From the cell containing the given text, extract its center point as (X, Y) coordinate. 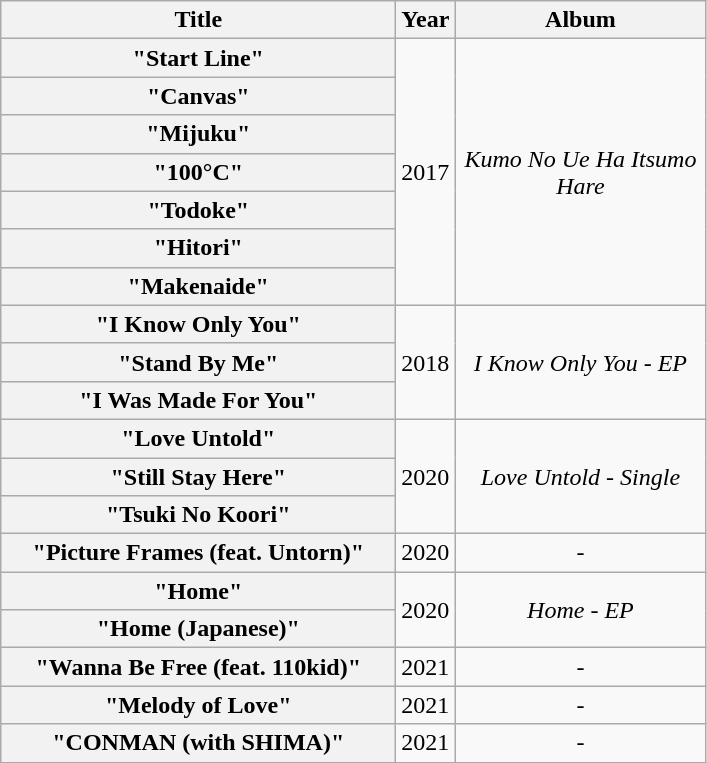
2017 (426, 172)
"CONMAN (with SHIMA)" (198, 743)
"Start Line" (198, 58)
"I Was Made For You" (198, 400)
"Hitori" (198, 248)
"100°C" (198, 172)
Love Untold - Single (580, 476)
"I Know Only You" (198, 324)
Title (198, 20)
"Home (Japanese)" (198, 629)
"Home" (198, 591)
"Melody of Love" (198, 705)
"Picture Frames (feat. Untorn)" (198, 553)
Home - EP (580, 610)
"Still Stay Here" (198, 477)
"Makenaide" (198, 286)
"Wanna Be Free (feat. 110kid)" (198, 667)
"Mijuku" (198, 134)
"Todoke" (198, 210)
"Stand By Me" (198, 362)
2018 (426, 362)
Kumo No Ue Ha Itsumo Hare (580, 172)
"Tsuki No Koori" (198, 515)
"Love Untold" (198, 438)
Year (426, 20)
"Canvas" (198, 96)
Album (580, 20)
I Know Only You - EP (580, 362)
